Scan for the cell matching the given text and deliver its (X, Y) coordinate at center. 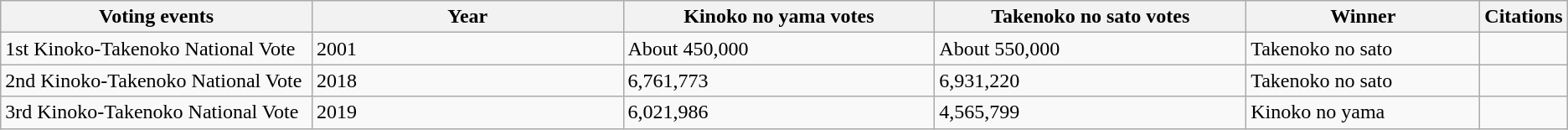
2018 (467, 81)
6,931,220 (1091, 81)
Winner (1364, 17)
6,021,986 (779, 112)
2019 (467, 112)
Year (467, 17)
Kinoko no yama votes (779, 17)
Citations (1524, 17)
Takenoko no sato votes (1091, 17)
Kinoko no yama (1364, 112)
3rd Kinoko-Takenoko National Vote (157, 112)
About 550,000 (1091, 49)
6,761,773 (779, 81)
2nd Kinoko-Takenoko National Vote (157, 81)
About 450,000 (779, 49)
Voting events (157, 17)
4,565,799 (1091, 112)
1st Kinoko-Takenoko National Vote (157, 49)
2001 (467, 49)
